Search for the cell housing the specified text and yield its [x, y] center coordinate. 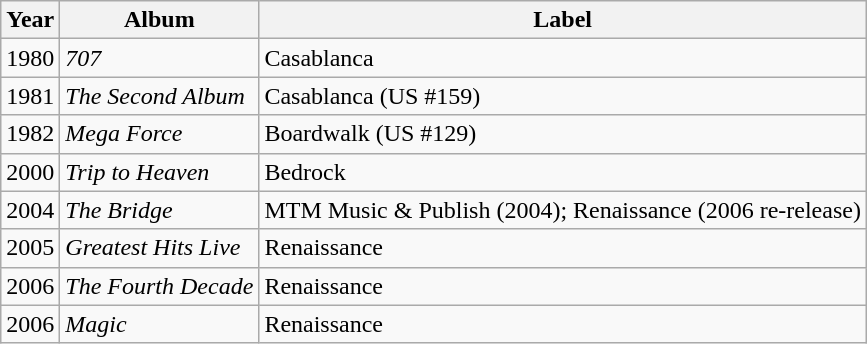
1980 [30, 58]
The Bridge [160, 210]
2004 [30, 210]
Label [563, 20]
Trip to Heaven [160, 172]
Year [30, 20]
1981 [30, 96]
2000 [30, 172]
Bedrock [563, 172]
Greatest Hits Live [160, 248]
Mega Force [160, 134]
1982 [30, 134]
MTM Music & Publish (2004); Renaissance (2006 re-release) [563, 210]
Boardwalk (US #129) [563, 134]
Casablanca [563, 58]
Casablanca (US #159) [563, 96]
2005 [30, 248]
The Second Album [160, 96]
Album [160, 20]
Magic [160, 324]
707 [160, 58]
The Fourth Decade [160, 286]
